Output the [X, Y] coordinate of the center of the cell containing the given text.  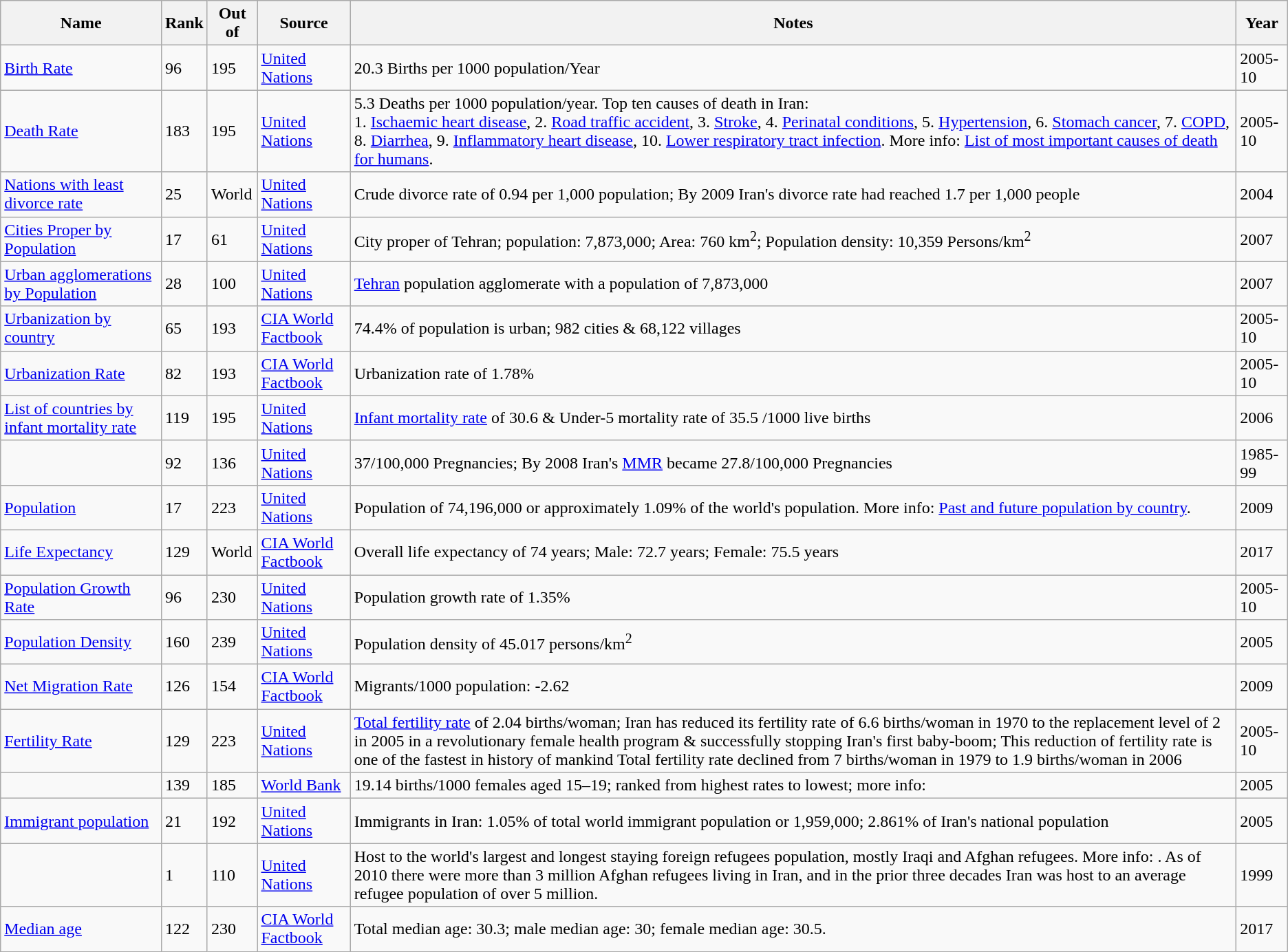
154 [233, 686]
Population Growth Rate [81, 597]
65 [184, 329]
119 [184, 418]
122 [184, 929]
19.14 births/1000 females aged 15–19; ranked from highest rates to lowest; more info: [793, 786]
City proper of Tehran; population: 7,873,000; Area: 760 km2; Population density: 10,359 Persons/km2 [793, 239]
Rank [184, 23]
Net Migration Rate [81, 686]
World Bank [304, 786]
239 [233, 642]
Urbanization Rate [81, 373]
160 [184, 642]
100 [233, 283]
1 [184, 875]
Urbanization by country [81, 329]
74.4% of population is urban; 982 cities & 68,122 villages [793, 329]
Fertility Rate [81, 741]
Death Rate [81, 131]
Urban agglomerations by Population [81, 283]
List of countries by infant mortality rate [81, 418]
Out of [233, 23]
25 [184, 194]
Population growth rate of 1.35% [793, 597]
61 [233, 239]
Population density of 45.017 persons/km2 [793, 642]
Total median age: 30.3; male median age: 30; female median age: 30.5. [793, 929]
Birth Rate [81, 67]
37/100,000 Pregnancies; By 2008 Iran's MMR became 27.8/100,000 Pregnancies [793, 462]
Notes [793, 23]
Tehran population agglomerate with a population of 7,873,000 [793, 283]
Urbanization rate of 1.78% [793, 373]
Cities Proper by Population [81, 239]
21 [184, 821]
Immigrants in Iran: 1.05% of total world immigrant population or 1,959,000; 2.861% of Iran's national population [793, 821]
Year [1262, 23]
Life Expectancy [81, 552]
92 [184, 462]
20.3 Births per 1000 population/Year [793, 67]
192 [233, 821]
Name [81, 23]
139 [184, 786]
Source [304, 23]
1999 [1262, 875]
Crude divorce rate of 0.94 per 1,000 population; By 2009 Iran's divorce rate had reached 1.7 per 1,000 people [793, 194]
183 [184, 131]
Immigrant population [81, 821]
Population Density [81, 642]
2006 [1262, 418]
110 [233, 875]
1985-99 [1262, 462]
28 [184, 283]
Nations with least divorce rate [81, 194]
126 [184, 686]
136 [233, 462]
Population [81, 508]
Migrants/1000 population: -2.62 [793, 686]
82 [184, 373]
Population of 74,196,000 or approximately 1.09% of the world's population. More info: Past and future population by country. [793, 508]
Infant mortality rate of 30.6 & Under-5 mortality rate of 35.5 /1000 live births [793, 418]
2004 [1262, 194]
Overall life expectancy of 74 years; Male: 72.7 years; Female: 75.5 years [793, 552]
185 [233, 786]
Median age [81, 929]
